Provide the [X, Y] coordinate of the cell's center where the given text is located.  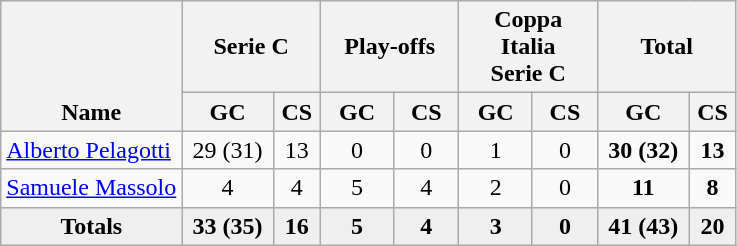
41 (43) [642, 226]
Samuele Massolo [92, 188]
2 [496, 188]
1 [496, 150]
29 (31) [228, 150]
Coppa ItaliaSerie C [528, 47]
3 [496, 226]
Total [666, 47]
30 (32) [642, 150]
Totals [92, 226]
Name [92, 66]
20 [712, 226]
33 (35) [228, 226]
Play-offs [390, 47]
8 [712, 188]
16 [296, 226]
Serie C [252, 47]
11 [642, 188]
Alberto Pelagotti [92, 150]
